Search for the cell housing the specified text and yield its [X, Y] center coordinate. 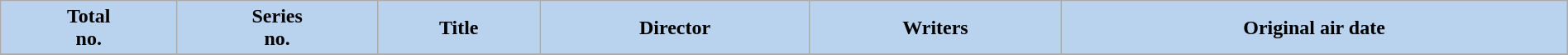
Totalno. [89, 28]
Writers [935, 28]
Seriesno. [278, 28]
Original air date [1314, 28]
Director [675, 28]
Title [458, 28]
